For the text-containing cell, return its midpoint in (x, y) coordinate format. 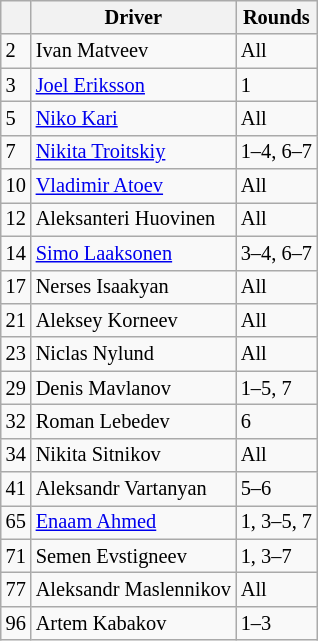
Driver (134, 17)
1–3 (276, 623)
1–5, 7 (276, 388)
Nikita Troitskiy (134, 152)
17 (16, 287)
7 (16, 152)
21 (16, 320)
14 (16, 253)
77 (16, 589)
Simo Laaksonen (134, 253)
Ivan Matveev (134, 51)
6 (276, 421)
Roman Lebedev (134, 421)
2 (16, 51)
Aleksandr Maslennikov (134, 589)
Nerses Isaakyan (134, 287)
1, 3–7 (276, 556)
23 (16, 354)
Semen Evstigneev (134, 556)
34 (16, 455)
65 (16, 522)
96 (16, 623)
Aleksanteri Huovinen (134, 219)
Nikita Sitnikov (134, 455)
Artem Kabakov (134, 623)
3 (16, 85)
1 (276, 85)
71 (16, 556)
5 (16, 118)
Niclas Nylund (134, 354)
Enaam Ahmed (134, 522)
Rounds (276, 17)
41 (16, 489)
3–4, 6–7 (276, 253)
Denis Mavlanov (134, 388)
1–4, 6–7 (276, 152)
Joel Eriksson (134, 85)
29 (16, 388)
1, 3–5, 7 (276, 522)
Niko Kari (134, 118)
32 (16, 421)
Vladimir Atoev (134, 186)
Aleksey Korneev (134, 320)
12 (16, 219)
5–6 (276, 489)
Aleksandr Vartanyan (134, 489)
10 (16, 186)
